Provide the (x, y) coordinate of the cell's center where the given text is located.  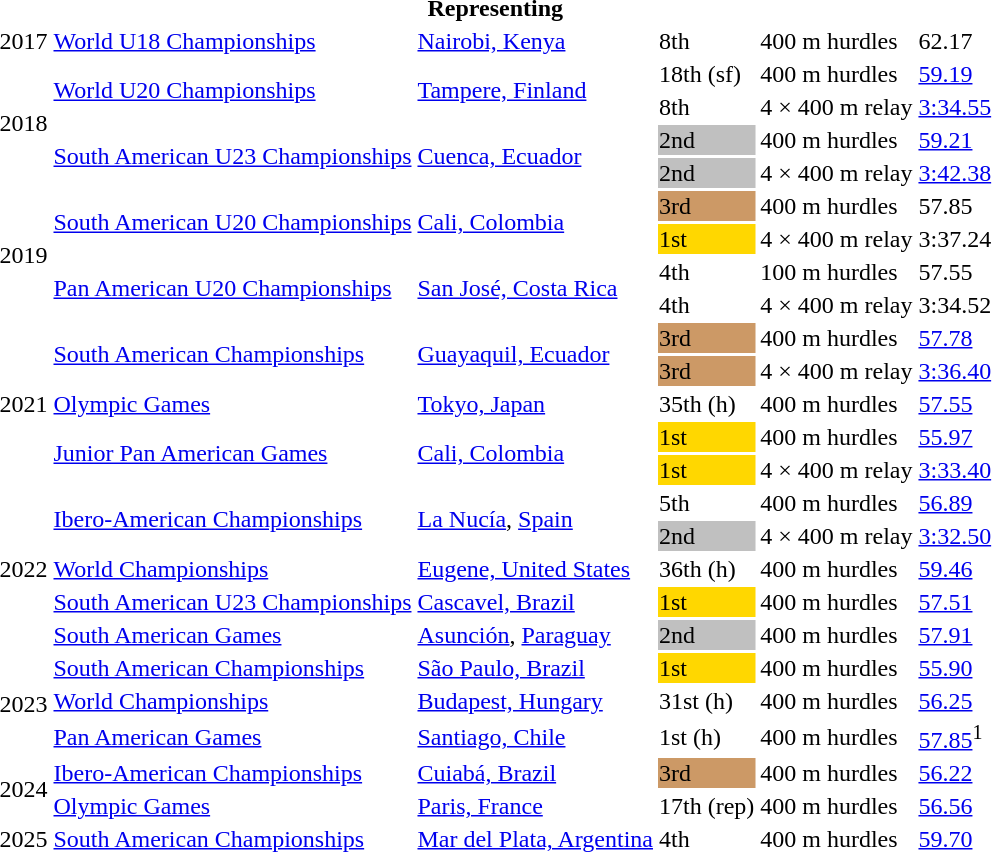
World U20 Championships (232, 90)
18th (sf) (706, 74)
South American U20 Championships (232, 222)
Eugene, United States (535, 569)
La Nucía, Spain (535, 520)
Pan American U20 Championships (232, 288)
35th (h) (706, 404)
5th (706, 503)
Asunción, Paraguay (535, 635)
Cuenca, Ecuador (535, 156)
Cuiabá, Brazil (535, 773)
Cascavel, Brazil (535, 602)
1st (h) (706, 737)
31st (h) (706, 701)
17th (rep) (706, 806)
Budapest, Hungary (535, 701)
100 m hurdles (836, 272)
Junior Pan American Games (232, 454)
Nairobi, Kenya (535, 41)
Santiago, Chile (535, 737)
Guayaquil, Ecuador (535, 354)
36th (h) (706, 569)
World U18 Championships (232, 41)
Pan American Games (232, 737)
San José, Costa Rica (535, 288)
São Paulo, Brazil (535, 668)
Paris, France (535, 806)
Tokyo, Japan (535, 404)
Tampere, Finland (535, 90)
South American Games (232, 635)
